For the text-containing cell, return its midpoint in [X, Y] coordinate format. 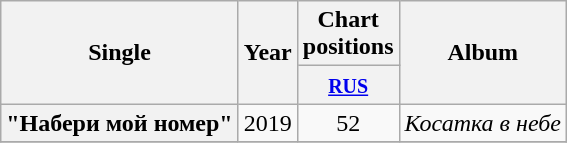
Chart positions [348, 34]
RUS [348, 85]
52 [348, 123]
Single [120, 52]
2019 [268, 123]
Year [268, 52]
Косатка в небе [482, 123]
"Набери мой номер" [120, 123]
Album [482, 52]
